Search for the cell housing the specified text and yield its [x, y] center coordinate. 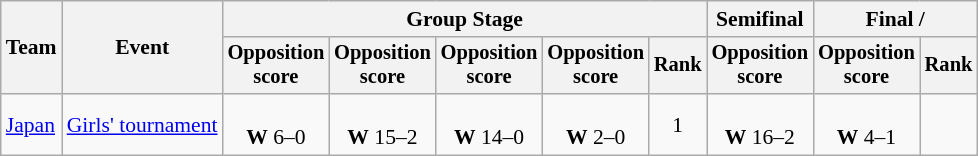
W 2–0 [596, 124]
Group Stage [465, 19]
W 14–0 [490, 124]
Event [142, 48]
W 4–1 [866, 124]
Semifinal [760, 19]
W 15–2 [382, 124]
W 6–0 [276, 124]
Japan [32, 124]
Girls' tournament [142, 124]
W 16–2 [760, 124]
Team [32, 48]
Final / [895, 19]
1 [678, 124]
